Determine the [x, y] coordinate at the center of the cell enclosing the given text.  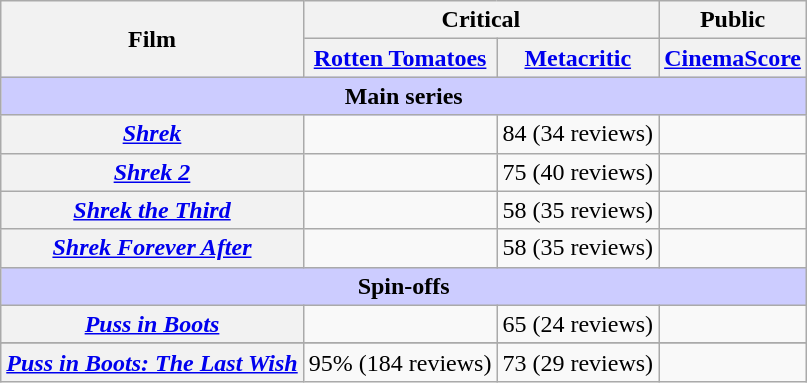
Shrek the Third [152, 210]
Spin-offs [404, 286]
84 (34 reviews) [578, 134]
Critical [480, 20]
Shrek [152, 134]
Puss in Boots: The Last Wish [152, 362]
Rotten Tomatoes [400, 58]
95% (184 reviews) [400, 362]
65 (24 reviews) [578, 324]
CinemaScore [733, 58]
Shrek 2 [152, 172]
Film [152, 39]
Main series [404, 96]
73 (29 reviews) [578, 362]
75 (40 reviews) [578, 172]
Shrek Forever After [152, 248]
Puss in Boots [152, 324]
Public [733, 20]
Metacritic [578, 58]
